Identify which cell holds the provided text, then report its [x, y] central coordinate. 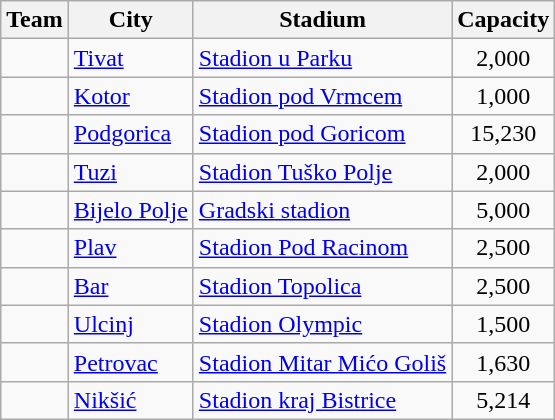
Kotor [130, 96]
Gradski stadion [322, 210]
Petrovac [130, 362]
Bar [130, 286]
Stadium [322, 20]
Team [35, 20]
Stadion Mitar Mićo Goliš [322, 362]
Stadion kraj Bistrice [322, 400]
Stadion Topolica [322, 286]
Podgorica [130, 134]
Stadion pod Goricom [322, 134]
City [130, 20]
Stadion Pod Racinom [322, 248]
Nikšić [130, 400]
1,630 [504, 362]
Bijelo Polje [130, 210]
Stadion Tuško Polje [322, 172]
15,230 [504, 134]
1,000 [504, 96]
Tuzi [130, 172]
5,000 [504, 210]
Stadion Olympic [322, 324]
Stadion pod Vrmcem [322, 96]
Tivat [130, 58]
5,214 [504, 400]
Ulcinj [130, 324]
Capacity [504, 20]
Plav [130, 248]
Stadion u Parku [322, 58]
1,500 [504, 324]
